From the cell containing the given text, extract its center point as (X, Y) coordinate. 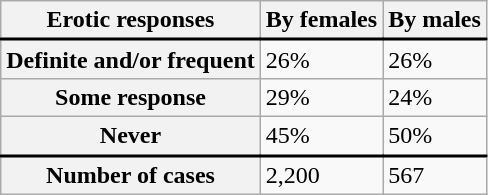
24% (435, 97)
By females (321, 20)
Erotic responses (131, 20)
45% (321, 136)
50% (435, 136)
Definite and/or frequent (131, 60)
Number of cases (131, 174)
29% (321, 97)
2,200 (321, 174)
567 (435, 174)
Never (131, 136)
By males (435, 20)
Some response (131, 97)
